Extract the [x, y] coordinate from the center of the cell holding the provided text.  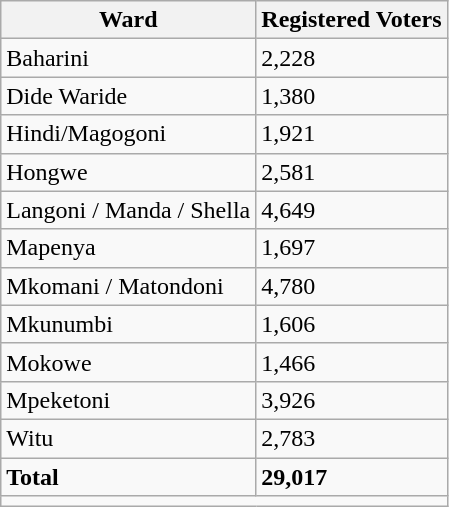
Mpeketoni [128, 400]
2,228 [352, 58]
1,606 [352, 324]
1,380 [352, 96]
Baharini [128, 58]
1,921 [352, 134]
29,017 [352, 477]
Dide Waride [128, 96]
Mkomani / Matondoni [128, 286]
Hongwe [128, 172]
4,649 [352, 210]
Registered Voters [352, 20]
4,780 [352, 286]
Hindi/Magogoni [128, 134]
Witu [128, 438]
Total [128, 477]
2,581 [352, 172]
Ward [128, 20]
Langoni / Manda / Shella [128, 210]
1,466 [352, 362]
3,926 [352, 400]
Mapenya [128, 248]
Mokowe [128, 362]
2,783 [352, 438]
Mkunumbi [128, 324]
1,697 [352, 248]
